Return (X, Y) of the center of cell containing provided text 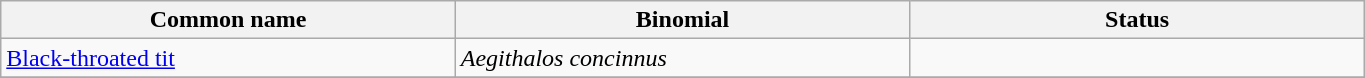
Aegithalos concinnus (682, 58)
Binomial (682, 20)
Status (1138, 20)
Black-throated tit (228, 58)
Common name (228, 20)
